Pinpoint the cell where the given text exists, returning its (X, Y) midpoint coordinate. 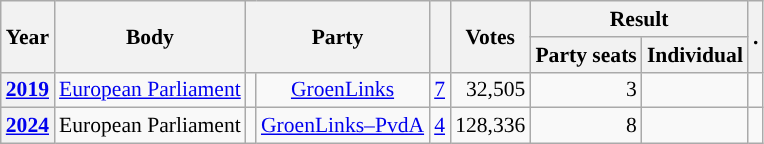
2019 (28, 90)
Party seats (586, 55)
GroenLinks (342, 90)
GroenLinks–PvdA (342, 126)
Year (28, 36)
2024 (28, 126)
Individual (695, 55)
Body (150, 36)
128,336 (490, 126)
Result (639, 19)
Votes (490, 36)
Party (338, 36)
4 (440, 126)
8 (586, 126)
32,505 (490, 90)
7 (440, 90)
. (756, 36)
3 (586, 90)
